Detect which cell encompasses the target text, then output its [x, y] center coordinate. 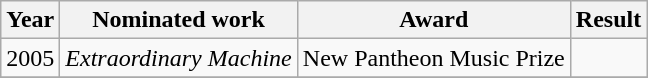
Nominated work [178, 20]
Extraordinary Machine [178, 58]
New Pantheon Music Prize [434, 58]
Year [30, 20]
2005 [30, 58]
Result [608, 20]
Award [434, 20]
